Determine the [x, y] coordinate at the center of the cell enclosing the given text.  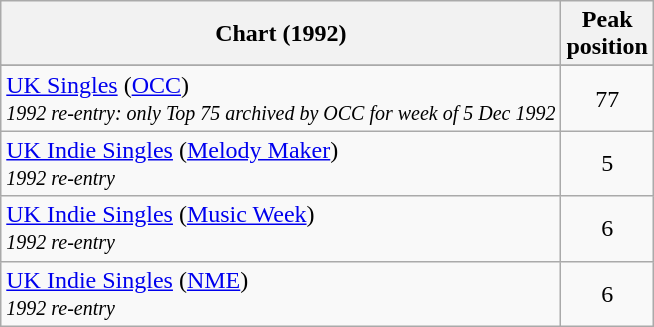
UK Singles (OCC)1992 re-entry: only Top 75 archived by OCC for week of 5 Dec 1992 [281, 98]
UK Indie Singles (NME)1992 re-entry [281, 294]
UK Indie Singles (Melody Maker)1992 re-entry [281, 164]
77 [607, 98]
Peakposition [607, 34]
Chart (1992) [281, 34]
UK Indie Singles (Music Week)1992 re-entry [281, 228]
5 [607, 164]
